Identify which cell holds the provided text, then report its [x, y] central coordinate. 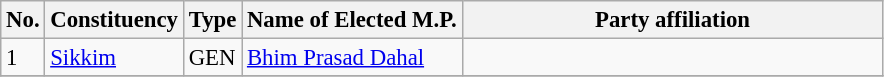
Bhim Prasad Dahal [352, 58]
Sikkim [114, 58]
Name of Elected M.P. [352, 20]
GEN [212, 58]
No. [23, 20]
Type [212, 20]
Constituency [114, 20]
Party affiliation [672, 20]
1 [23, 58]
